Output the (X, Y) coordinate of the center of the cell containing the given text.  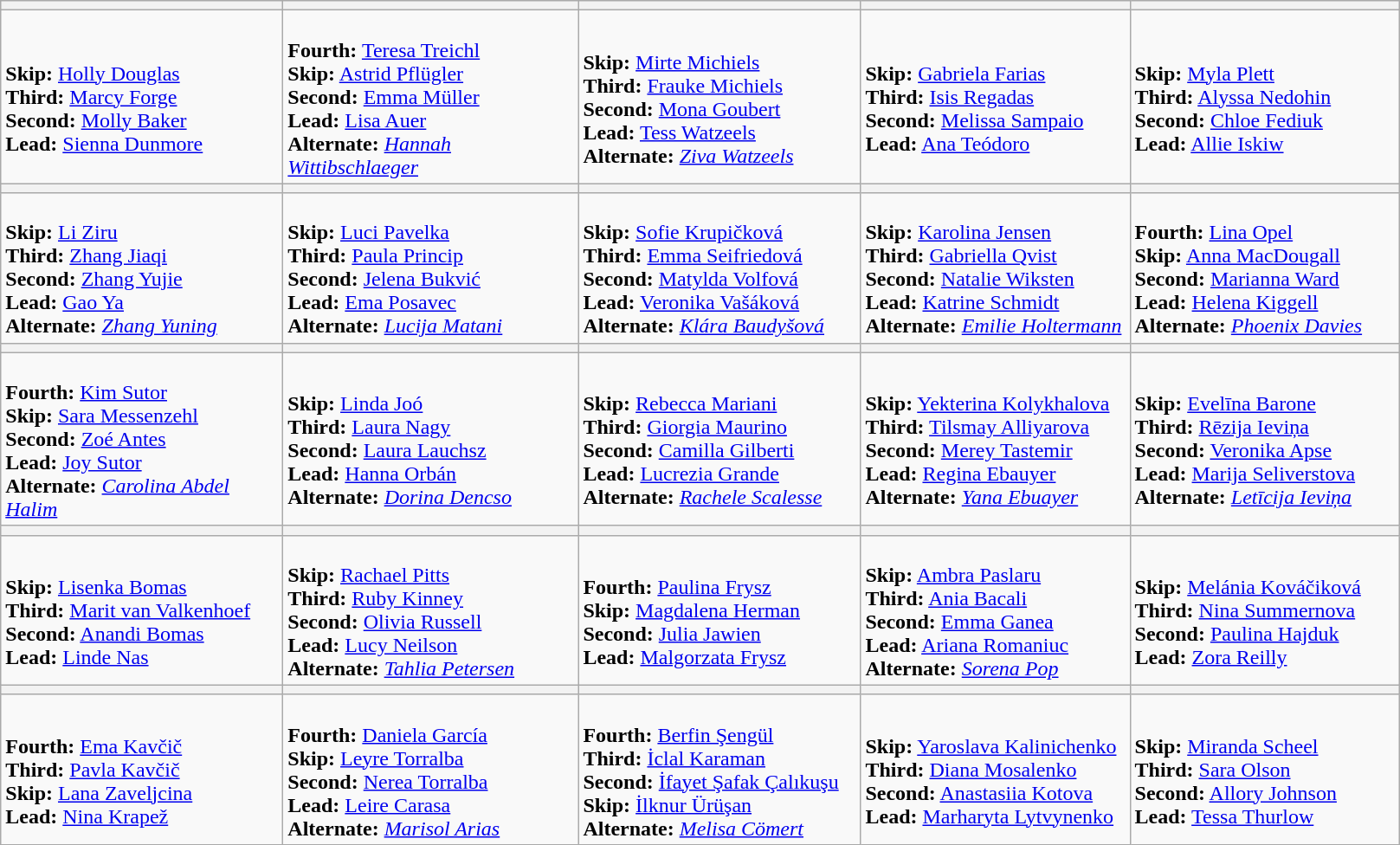
Skip: Myla Plett Third: Alyssa Nedohin Second: Chloe Fediuk Lead: Allie Iskiw (1264, 97)
Fourth: Teresa Treichl Skip: Astrid Pflügler Second: Emma Müller Lead: Lisa Auer Alternate: Hannah Wittibschlaeger (431, 97)
Fourth: Paulina Frysz Skip: Magdalena Herman Second: Julia Jawien Lead: Malgorzata Frysz (719, 610)
Skip: Miranda Scheel Third: Sara Olson Second: Allory Johnson Lead: Tessa Thurlow (1264, 769)
Skip: Mirte Michiels Third: Frauke Michiels Second: Mona Goubert Lead: Tess Watzeels Alternate: Ziva Watzeels (719, 97)
Skip: Li Ziru Third: Zhang Jiaqi Second: Zhang Yujie Lead: Gao Ya Alternate: Zhang Yuning (142, 268)
Skip: Rebecca Mariani Third: Giorgia Maurino Second: Camilla Gilberti Lead: Lucrezia Grande Alternate: Rachele Scalesse (719, 439)
Skip: Yekterina Kolykhalova Third: Tilsmay Alliyarova Second: Merey Tastemir Lead: Regina Ebauyer Alternate: Yana Ebuayer (996, 439)
Skip: Gabriela Farias Third: Isis Regadas Second: Melissa Sampaio Lead: Ana Teódoro (996, 97)
Fourth: Daniela García Skip: Leyre Torralba Second: Nerea Torralba Lead: Leire Carasa Alternate: Marisol Arias (431, 769)
Skip: Rachael Pitts Third: Ruby Kinney Second: Olivia Russell Lead: Lucy Neilson Alternate: Tahlia Petersen (431, 610)
Fourth: Berfin Şengül Third: İclal Karaman Second: İfayet Şafak Çalıkuşu Skip: İlknur Ürüşan Alternate: Melisa Cömert (719, 769)
Fourth: Ema Kavčič Third: Pavla Kavčič Skip: Lana Zaveljcina Lead: Nina Krapež (142, 769)
Skip: Luci Pavelka Third: Paula Princip Second: Jelena Bukvić Lead: Ema Posavec Alternate: Lucija Matani (431, 268)
Skip: Holly Douglas Third: Marcy Forge Second: Molly Baker Lead: Sienna Dunmore (142, 97)
Skip: Melánia Kováčiková Third: Nina Summernova Second: Paulina Hajduk Lead: Zora Reilly (1264, 610)
Skip: Lisenka Bomas Third: Marit van Valkenhoef Second: Anandi Bomas Lead: Linde Nas (142, 610)
Skip: Yaroslava Kalinichenko Third: Diana Mosalenko Second: Anastasiia Kotova Lead: Marharyta Lytvynenko (996, 769)
Skip: Karolina Jensen Third: Gabriella Qvist Second: Natalie Wiksten Lead: Katrine Schmidt Alternate: Emilie Holtermann (996, 268)
Fourth: Lina Opel Skip: Anna MacDougall Second: Marianna Ward Lead: Helena Kiggell Alternate: Phoenix Davies (1264, 268)
Fourth: Kim Sutor Skip: Sara Messenzehl Second: Zoé Antes Lead: Joy Sutor Alternate: Carolina Abdel Halim (142, 439)
Skip: Ambra Paslaru Third: Ania Bacali Second: Emma Ganea Lead: Ariana Romaniuc Alternate: Sorena Pop (996, 610)
Skip: Sofie Krupičková Third: Emma Seifriedová Second: Matylda Volfová Lead: Veronika Vašáková Alternate: Klára Baudyšová (719, 268)
Skip: Linda Joó Third: Laura Nagy Second: Laura Lauchsz Lead: Hanna Orbán Alternate: Dorina Dencso (431, 439)
Skip: Evelīna Barone Third: Rēzija Ieviņa Second: Veronika Apse Lead: Marija Seliverstova Alternate: Letīcija Ieviņa (1264, 439)
